Scan for the cell matching the given text and deliver its (x, y) coordinate at center. 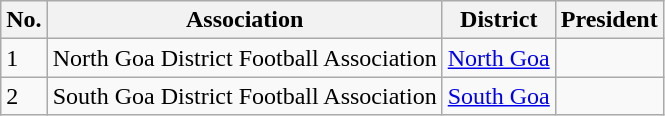
2 (24, 96)
South Goa (498, 96)
North Goa District Football Association (244, 58)
South Goa District Football Association (244, 96)
North Goa (498, 58)
1 (24, 58)
District (498, 20)
No. (24, 20)
President (609, 20)
Association (244, 20)
